Return the (x, y) coordinate for the center point of the cell that contains the specified text.  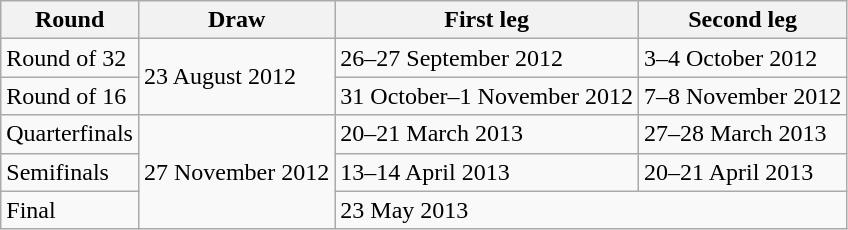
26–27 September 2012 (487, 58)
Quarterfinals (70, 134)
20–21 April 2013 (742, 172)
First leg (487, 20)
Round of 32 (70, 58)
23 May 2013 (591, 210)
27 November 2012 (236, 172)
31 October–1 November 2012 (487, 96)
Final (70, 210)
7–8 November 2012 (742, 96)
27–28 March 2013 (742, 134)
13–14 April 2013 (487, 172)
Second leg (742, 20)
Semifinals (70, 172)
Round of 16 (70, 96)
23 August 2012 (236, 77)
20–21 March 2013 (487, 134)
Round (70, 20)
3–4 October 2012 (742, 58)
Draw (236, 20)
